Locate the cell with the specified text and output its [X, Y] center coordinate. 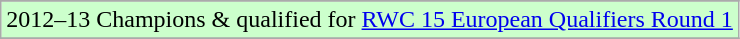
2012–13 Champions & qualified for RWC 15 European Qualifiers Round 1 [370, 20]
